Extract the [x, y] coordinate from the center of the cell holding the provided text.  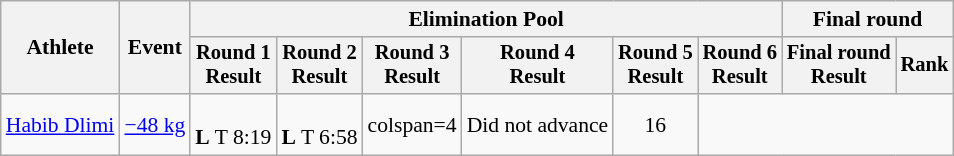
Athlete [60, 48]
colspan=4 [412, 124]
Habib Dlimi [60, 124]
Elimination Pool [486, 19]
Event [154, 48]
Rank [925, 66]
16 [655, 124]
Round 5Result [655, 66]
Round 4Result [538, 66]
Round 3Result [412, 66]
Round 6Result [740, 66]
L T 6:58 [319, 124]
Final round [868, 19]
Final roundResult [839, 66]
Did not advance [538, 124]
L T 8:19 [233, 124]
Round 1Result [233, 66]
−48 kg [154, 124]
Round 2Result [319, 66]
